From the cell containing the given text, extract its center point as (X, Y) coordinate. 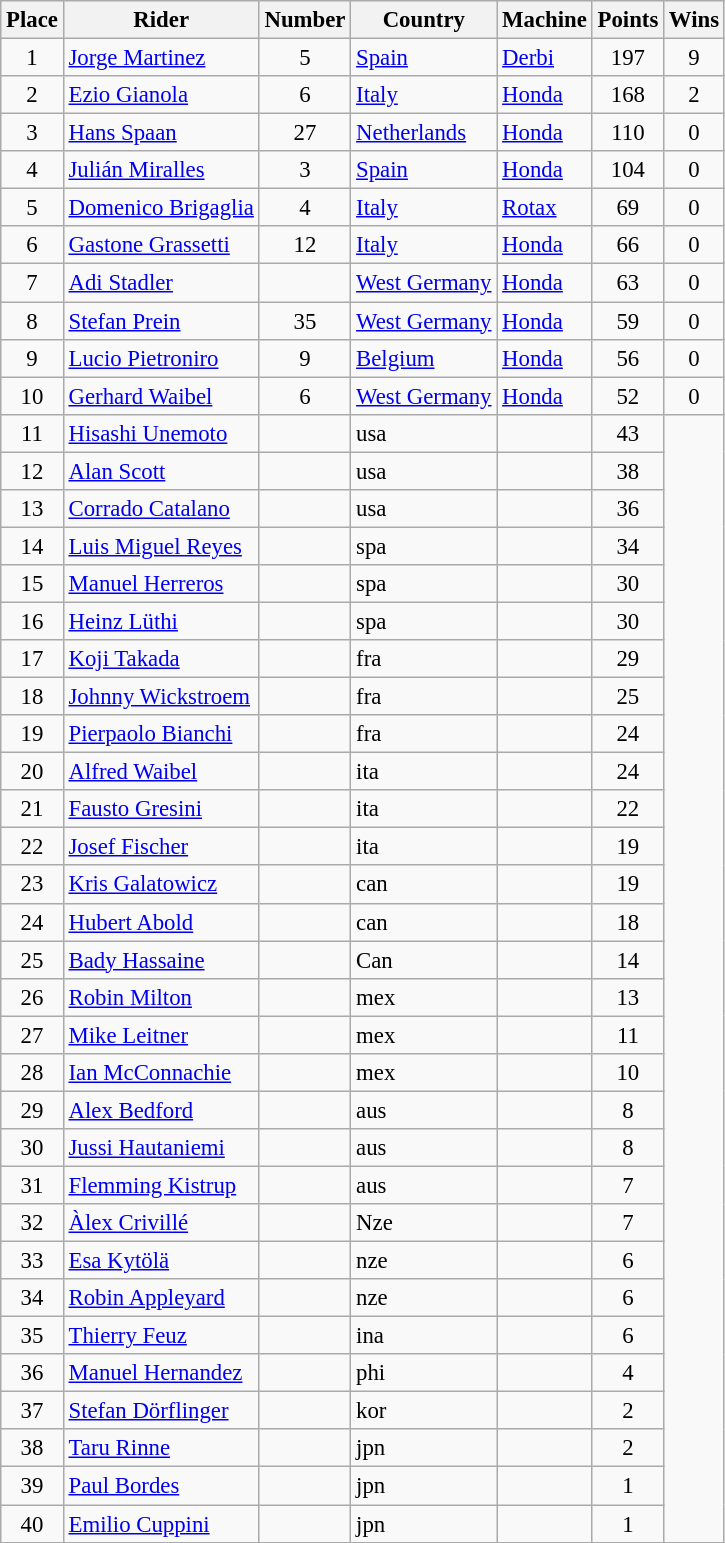
Gerhard Waibel (161, 396)
31 (32, 1185)
Hans Spaan (161, 133)
39 (32, 1486)
Pierpaolo Bianchi (161, 734)
kor (424, 1411)
Wins (694, 20)
Manuel Herreros (161, 584)
37 (32, 1411)
Nze (424, 1223)
40 (32, 1524)
Hisashi Unemoto (161, 433)
Jorge Martinez (161, 58)
phi (424, 1373)
Domenico Brigaglia (161, 208)
104 (628, 170)
Jussi Hautaniemi (161, 1148)
Robin Appleyard (161, 1298)
Ian McConnachie (161, 1073)
Rotax (544, 208)
Place (32, 20)
Koji Takada (161, 659)
Fausto Gresini (161, 809)
21 (32, 809)
Flemming Kistrup (161, 1185)
Luis Miguel Reyes (161, 546)
Corrado Catalano (161, 509)
Points (628, 20)
Heinz Lüthi (161, 621)
Bady Hassaine (161, 960)
Johnny Wickstroem (161, 697)
17 (32, 659)
Number (305, 20)
Ezio Gianola (161, 95)
Country (424, 20)
Rider (161, 20)
Alex Bedford (161, 1110)
Emilio Cuppini (161, 1524)
59 (628, 321)
Can (424, 960)
Taru Rinne (161, 1449)
33 (32, 1261)
56 (628, 358)
52 (628, 396)
Belgium (424, 358)
ina (424, 1336)
Alan Scott (161, 471)
16 (32, 621)
28 (32, 1073)
Stefan Dörflinger (161, 1411)
20 (32, 772)
Julián Miralles (161, 170)
Paul Bordes (161, 1486)
Josef Fischer (161, 847)
Esa Kytölä (161, 1261)
Gastone Grassetti (161, 245)
26 (32, 997)
110 (628, 133)
69 (628, 208)
Manuel Hernandez (161, 1373)
Robin Milton (161, 997)
Mike Leitner (161, 1035)
Hubert Abold (161, 922)
Lucio Pietroniro (161, 358)
Alfred Waibel (161, 772)
Àlex Crivillé (161, 1223)
66 (628, 245)
43 (628, 433)
Thierry Feuz (161, 1336)
Derbi (544, 58)
197 (628, 58)
Machine (544, 20)
63 (628, 283)
168 (628, 95)
Netherlands (424, 133)
32 (32, 1223)
15 (32, 584)
Stefan Prein (161, 321)
Kris Galatowicz (161, 885)
Adi Stadler (161, 283)
23 (32, 885)
